Determine the [x, y] coordinate at the center of the cell enclosing the given text.  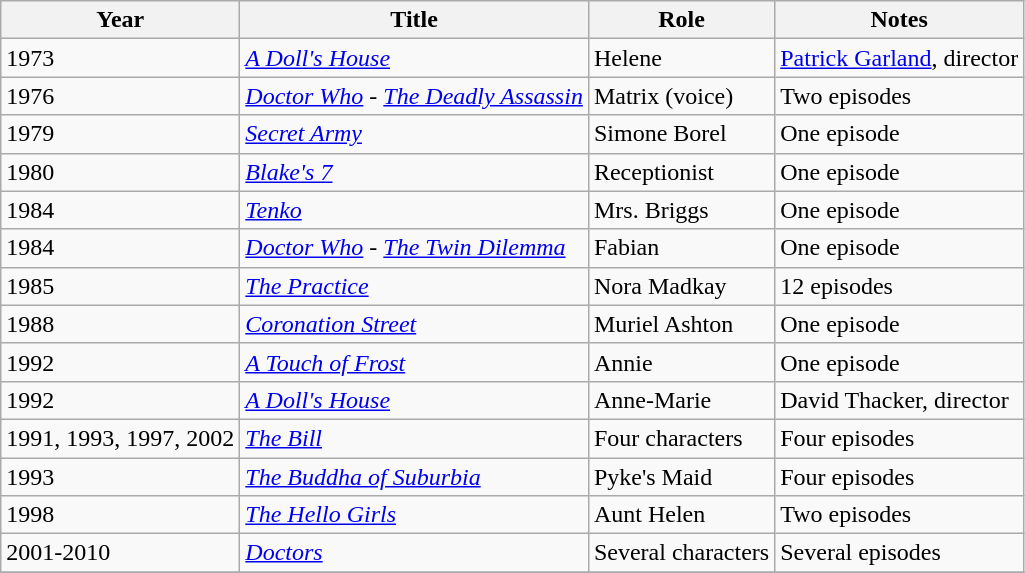
Pyke's Maid [681, 477]
Matrix (voice) [681, 96]
Nora Madkay [681, 286]
1991, 1993, 1997, 2002 [120, 438]
A Touch of Frost [414, 362]
Four characters [681, 438]
1979 [120, 134]
The Buddha of Suburbia [414, 477]
Receptionist [681, 172]
Fabian [681, 248]
1985 [120, 286]
Muriel Ashton [681, 324]
Aunt Helen [681, 515]
Simone Borel [681, 134]
1976 [120, 96]
Patrick Garland, director [900, 58]
David Thacker, director [900, 400]
Year [120, 20]
Helene [681, 58]
Role [681, 20]
Mrs. Briggs [681, 210]
The Practice [414, 286]
Notes [900, 20]
12 episodes [900, 286]
1973 [120, 58]
Doctors [414, 553]
Title [414, 20]
1980 [120, 172]
Doctor Who - The Twin Dilemma [414, 248]
Blake's 7 [414, 172]
The Bill [414, 438]
Annie [681, 362]
Secret Army [414, 134]
Several episodes [900, 553]
Coronation Street [414, 324]
The Hello Girls [414, 515]
Anne-Marie [681, 400]
1998 [120, 515]
Several characters [681, 553]
1993 [120, 477]
1988 [120, 324]
Doctor Who - The Deadly Assassin [414, 96]
Tenko [414, 210]
2001-2010 [120, 553]
